Provide the (x, y) coordinate of the cell's center where the given text is located.  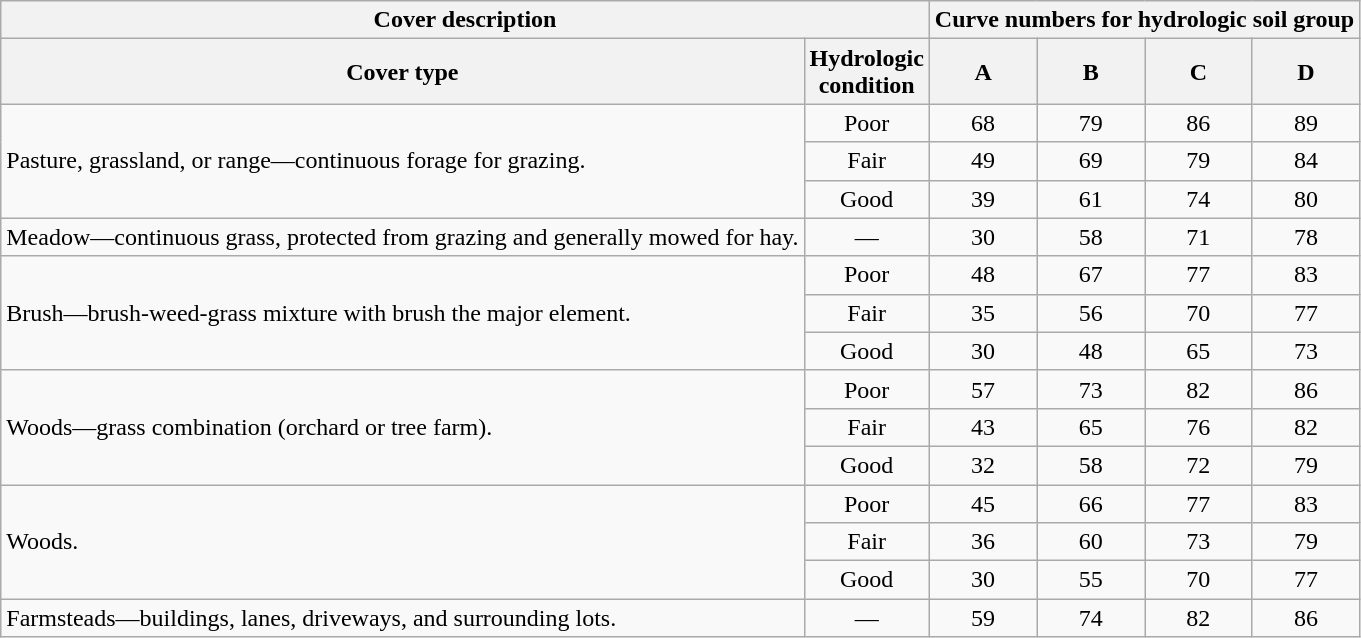
66 (1091, 503)
B (1091, 72)
71 (1199, 237)
Hydrologiccondition (866, 72)
Woods—grass combination (orchard or tree farm). (402, 427)
A (983, 72)
Meadow—continuous grass, protected from grazing and generally mowed for hay. (402, 237)
Farmsteads—buildings, lanes, driveways, and surrounding lots. (402, 618)
D (1306, 72)
76 (1199, 427)
84 (1306, 161)
Curve numbers for hydrologic soil group (1144, 20)
45 (983, 503)
80 (1306, 199)
89 (1306, 123)
78 (1306, 237)
60 (1091, 542)
39 (983, 199)
Pasture, grassland, or range—continuous forage for grazing. (402, 161)
Cover description (466, 20)
61 (1091, 199)
68 (983, 123)
C (1199, 72)
35 (983, 313)
43 (983, 427)
36 (983, 542)
Brush—brush-weed-grass mixture with brush the major element. (402, 313)
Cover type (402, 72)
72 (1199, 465)
69 (1091, 161)
55 (1091, 580)
32 (983, 465)
59 (983, 618)
67 (1091, 275)
Woods. (402, 541)
49 (983, 161)
57 (983, 389)
56 (1091, 313)
